From the cell containing the given text, extract its center point as [X, Y] coordinate. 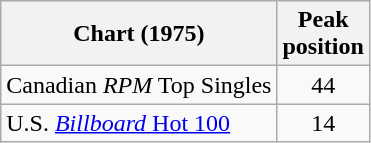
U.S. Billboard Hot 100 [139, 123]
Canadian RPM Top Singles [139, 85]
Chart (1975) [139, 34]
Peakposition [323, 34]
44 [323, 85]
14 [323, 123]
